Identify which cell holds the provided text, then report its (X, Y) central coordinate. 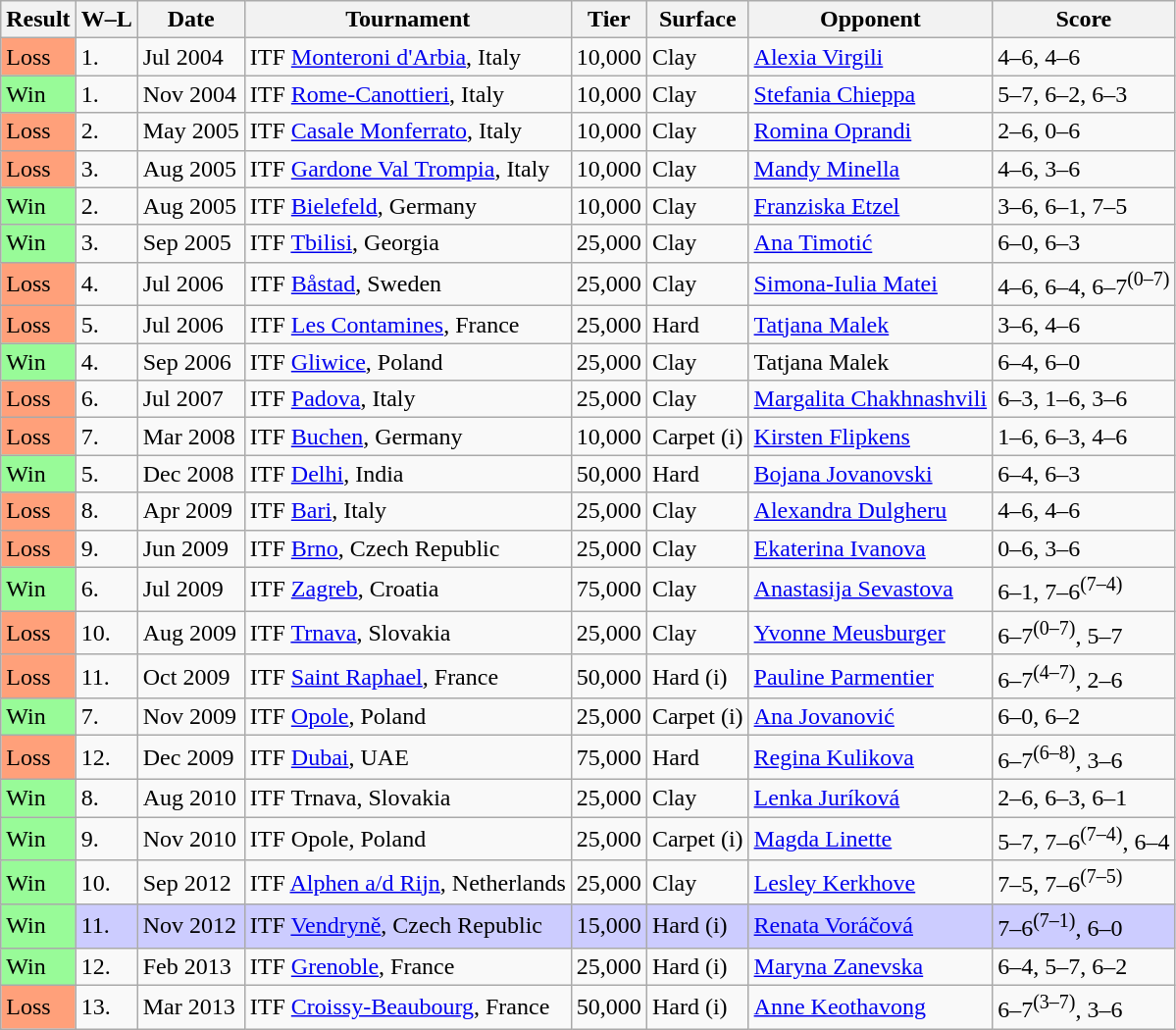
ITF Padova, Italy (408, 399)
Simona-Iulia Matei (871, 284)
6–4, 5–7, 6–2 (1084, 966)
Maryna Zanevska (871, 966)
Mar 2013 (190, 1006)
ITF Gliwice, Poland (408, 362)
6–7(0–7), 5–7 (1084, 634)
Franziska Etzel (871, 206)
Jul 2009 (190, 589)
Tournament (408, 20)
ITF Croissy-Beaubourg, France (408, 1006)
2–6, 0–6 (1084, 131)
Sep 2006 (190, 362)
ITF Saint Raphael, France (408, 677)
Renata Voráčová (871, 926)
ITF Delhi, India (408, 474)
5–7, 6–2, 6–3 (1084, 94)
Sep 2012 (190, 883)
15,000 (608, 926)
ITF Les Contamines, France (408, 325)
Mandy Minella (871, 169)
ITF Dubai, UAE (408, 757)
Oct 2009 (190, 677)
Jul 2007 (190, 399)
4–6, 6–4, 6–7(0–7) (1084, 284)
7–6(7–1), 6–0 (1084, 926)
6–0, 6–3 (1084, 243)
Romina Oprandi (871, 131)
Anastasija Sevastova (871, 589)
W–L (106, 20)
ITF Casale Monferrato, Italy (408, 131)
Anne Keothavong (871, 1006)
Opponent (871, 20)
5–7, 7–6(7–4), 6–4 (1084, 840)
Jul 2004 (190, 57)
Sep 2005 (190, 243)
Stefania Chieppa (871, 94)
Alexia Virgili (871, 57)
ITF Tbilisi, Georgia (408, 243)
13. (106, 1006)
Dec 2009 (190, 757)
Lesley Kerkhove (871, 883)
Score (1084, 20)
Nov 2004 (190, 94)
6–4, 6–3 (1084, 474)
Margalita Chakhnashvili (871, 399)
Nov 2012 (190, 926)
ITF Brno, Czech Republic (408, 548)
Nov 2010 (190, 840)
Feb 2013 (190, 966)
ITF Grenoble, France (408, 966)
4–6, 3–6 (1084, 169)
6–7(3–7), 3–6 (1084, 1006)
ITF Vendryně, Czech Republic (408, 926)
6–4, 6–0 (1084, 362)
3–6, 4–6 (1084, 325)
3–6, 6–1, 7–5 (1084, 206)
6–1, 7–6(7–4) (1084, 589)
ITF Bari, Italy (408, 511)
Ekaterina Ivanova (871, 548)
0–6, 3–6 (1084, 548)
Aug 2009 (190, 634)
ITF Alphen a/d Rijn, Netherlands (408, 883)
6–7(6–8), 3–6 (1084, 757)
ITF Bielefeld, Germany (408, 206)
ITF Zagreb, Croatia (408, 589)
ITF Rome-Canottieri, Italy (408, 94)
Ana Timotić (871, 243)
6–3, 1–6, 3–6 (1084, 399)
Yvonne Meusburger (871, 634)
Result (38, 20)
Apr 2009 (190, 511)
ITF Buchen, Germany (408, 437)
Dec 2008 (190, 474)
Bojana Jovanovski (871, 474)
ITF Monteroni d'Arbia, Italy (408, 57)
Aug 2010 (190, 798)
Surface (697, 20)
Jun 2009 (190, 548)
Nov 2009 (190, 717)
1–6, 6–3, 4–6 (1084, 437)
Alexandra Dulgheru (871, 511)
Regina Kulikova (871, 757)
Ana Jovanović (871, 717)
Kirsten Flipkens (871, 437)
ITF Gardone Val Trompia, Italy (408, 169)
May 2005 (190, 131)
6–7(4–7), 2–6 (1084, 677)
Date (190, 20)
2–6, 6–3, 6–1 (1084, 798)
6–0, 6–2 (1084, 717)
Magda Linette (871, 840)
7–5, 7–6(7–5) (1084, 883)
ITF Båstad, Sweden (408, 284)
Tier (608, 20)
Pauline Parmentier (871, 677)
Mar 2008 (190, 437)
Lenka Juríková (871, 798)
